Search for the cell housing the specified text and yield its (X, Y) center coordinate. 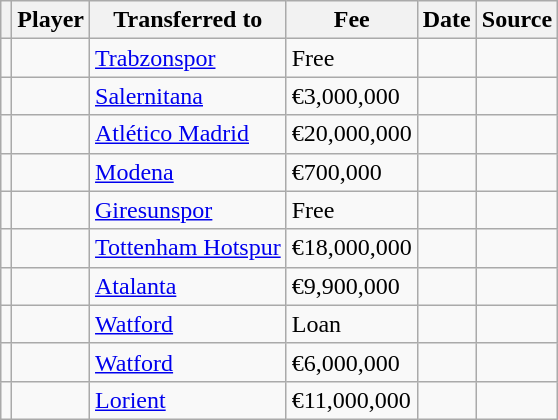
Source (516, 20)
€18,000,000 (352, 248)
€20,000,000 (352, 134)
Player (51, 20)
€700,000 (352, 172)
Atlético Madrid (188, 134)
Atalanta (188, 286)
€3,000,000 (352, 96)
Giresunspor (188, 210)
Transferred to (188, 20)
€11,000,000 (352, 400)
Salernitana (188, 96)
Fee (352, 20)
Trabzonspor (188, 58)
Date (446, 20)
Modena (188, 172)
Loan (352, 324)
€9,900,000 (352, 286)
Lorient (188, 400)
Tottenham Hotspur (188, 248)
€6,000,000 (352, 362)
